Return (X, Y) of the center of cell containing provided text 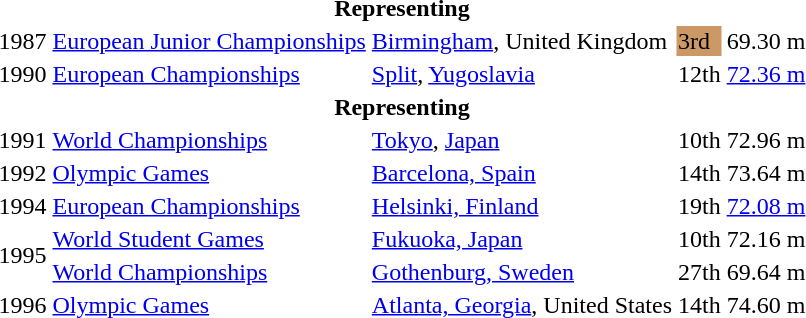
Tokyo, Japan (522, 140)
19th (699, 206)
Helsinki, Finland (522, 206)
14th (699, 173)
Olympic Games (209, 173)
World Student Games (209, 239)
27th (699, 272)
Split, Yugoslavia (522, 74)
12th (699, 74)
European Junior Championships (209, 41)
Birmingham, United Kingdom (522, 41)
Gothenburg, Sweden (522, 272)
Barcelona, Spain (522, 173)
3rd (699, 41)
Fukuoka, Japan (522, 239)
